Return [x, y] of the center of cell containing provided text 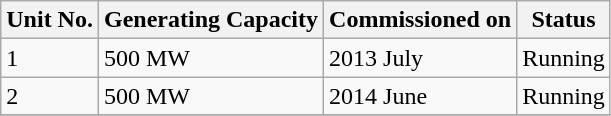
2014 June [420, 96]
Generating Capacity [210, 20]
1 [50, 58]
Unit No. [50, 20]
2 [50, 96]
Commissioned on [420, 20]
Status [564, 20]
2013 July [420, 58]
